Locate the cell with the specified text and output its [x, y] center coordinate. 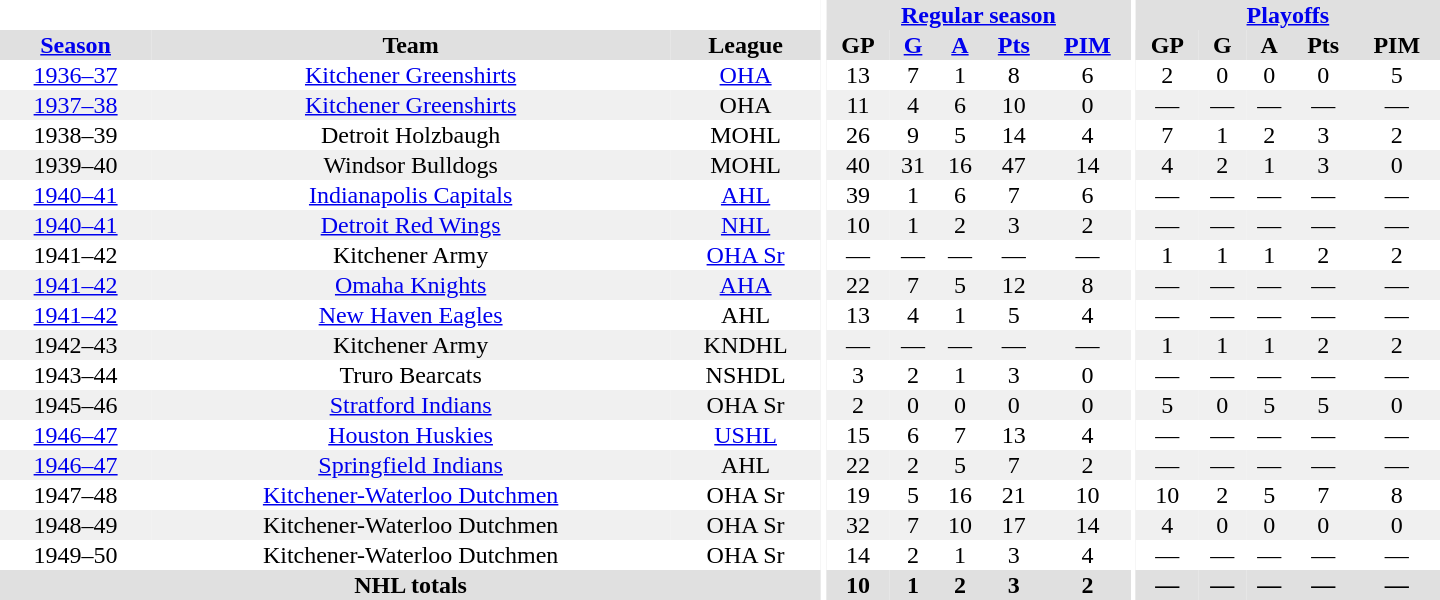
39 [858, 195]
Indianapolis Capitals [410, 195]
1949–50 [76, 555]
Springfield Indians [410, 465]
Windsor Bulldogs [410, 165]
NHL totals [410, 585]
1936–37 [76, 75]
1942–43 [76, 345]
1947–48 [76, 495]
KNDHL [746, 345]
Omaha Knights [410, 285]
Team [410, 45]
Season [76, 45]
21 [1014, 495]
1937–38 [76, 105]
USHL [746, 435]
11 [858, 105]
Houston Huskies [410, 435]
Regular season [978, 15]
32 [858, 525]
New Haven Eagles [410, 315]
Truro Bearcats [410, 375]
9 [914, 135]
47 [1014, 165]
Detroit Holzbaugh [410, 135]
Detroit Red Wings [410, 225]
1938–39 [76, 135]
1939–40 [76, 165]
AHA [746, 285]
31 [914, 165]
17 [1014, 525]
NHL [746, 225]
26 [858, 135]
12 [1014, 285]
1945–46 [76, 405]
1948–49 [76, 525]
1943–44 [76, 375]
Stratford Indians [410, 405]
NSHDL [746, 375]
19 [858, 495]
Playoffs [1288, 15]
15 [858, 435]
40 [858, 165]
League [746, 45]
